Pinpoint the cell where the given text exists, returning its [x, y] midpoint coordinate. 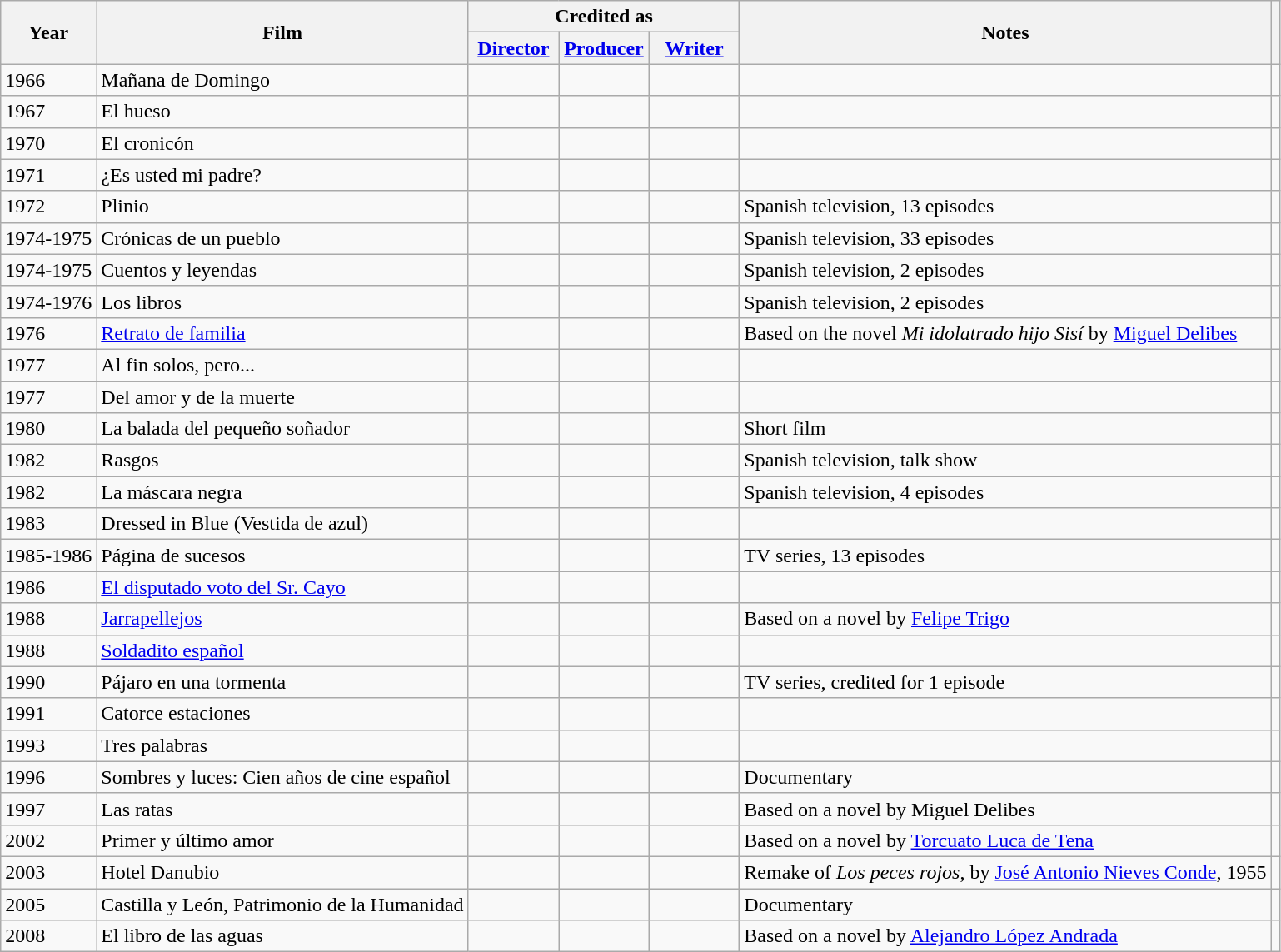
Writer [695, 48]
1986 [48, 587]
Sombres y luces: Cien años de cine español [282, 777]
1990 [48, 682]
Al fin solos, pero... [282, 365]
Las ratas [282, 809]
Based on a novel by Alejandro López Andrada [1005, 936]
1970 [48, 143]
1997 [48, 809]
Crónicas de un pueblo [282, 238]
1966 [48, 80]
1985-1986 [48, 556]
Based on a novel by Torcuato Luca de Tena [1005, 840]
Based on a novel by Miguel Delibes [1005, 809]
Spanish television, 33 episodes [1005, 238]
1996 [48, 777]
2003 [48, 872]
Tres palabras [282, 745]
Remake of Los peces rojos, by José Antonio Nieves Conde, 1955 [1005, 872]
1974-1976 [48, 302]
1983 [48, 524]
Retrato de familia [282, 333]
Pájaro en una tormenta [282, 682]
1976 [48, 333]
Rasgos [282, 461]
Plinio [282, 207]
1991 [48, 714]
Notes [1005, 32]
Short film [1005, 429]
Cuentos y leyendas [282, 270]
1971 [48, 175]
Castilla y León, Patrimonio de la Humanidad [282, 904]
2008 [48, 936]
Spanish television, talk show [1005, 461]
Spanish television, 13 episodes [1005, 207]
Producer [605, 48]
El libro de las aguas [282, 936]
¿Es usted mi padre? [282, 175]
1972 [48, 207]
Spanish television, 4 episodes [1005, 492]
Director [513, 48]
Del amor y de la muerte [282, 397]
Página de sucesos [282, 556]
Soldadito español [282, 650]
1993 [48, 745]
El hueso [282, 112]
Based on a novel by Felipe Trigo [1005, 619]
La máscara negra [282, 492]
Mañana de Domingo [282, 80]
Credited as [604, 17]
1967 [48, 112]
Catorce estaciones [282, 714]
Based on the novel Mi idolatrado hijo Sisí by Miguel Delibes [1005, 333]
Film [282, 32]
TV series, 13 episodes [1005, 556]
Primer y último amor [282, 840]
El disputado voto del Sr. Cayo [282, 587]
El cronicón [282, 143]
2005 [48, 904]
2002 [48, 840]
TV series, credited for 1 episode [1005, 682]
Year [48, 32]
Los libros [282, 302]
Jarrapellejos [282, 619]
Dressed in Blue (Vestida de azul) [282, 524]
La balada del pequeño soñador [282, 429]
1980 [48, 429]
Hotel Danubio [282, 872]
